Detect which cell encompasses the target text, then output its (x, y) center coordinate. 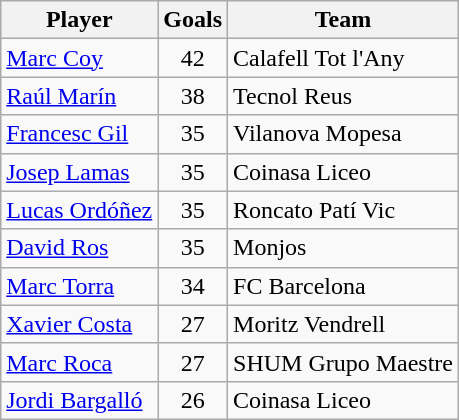
Josep Lamas (80, 172)
42 (193, 58)
Xavier Costa (80, 324)
38 (193, 96)
Roncato Patí Vic (344, 210)
Player (80, 20)
34 (193, 286)
SHUM Grupo Maestre (344, 362)
Raúl Marín (80, 96)
26 (193, 400)
Jordi Bargalló (80, 400)
Lucas Ordóñez (80, 210)
Calafell Tot l'Any (344, 58)
Marc Roca (80, 362)
FC Barcelona (344, 286)
Vilanova Mopesa (344, 134)
Marc Coy (80, 58)
Monjos (344, 248)
Marc Torra (80, 286)
Francesc Gil (80, 134)
Team (344, 20)
David Ros (80, 248)
Tecnol Reus (344, 96)
Goals (193, 20)
Moritz Vendrell (344, 324)
